From the cell containing the given text, extract its center point as [X, Y] coordinate. 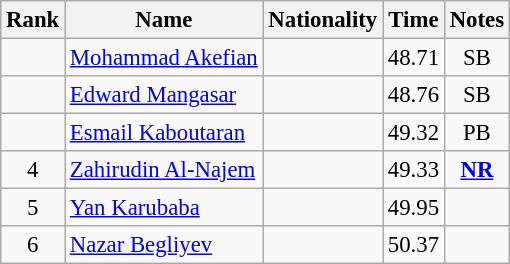
Edward Mangasar [164, 95]
49.32 [414, 133]
NR [476, 170]
48.76 [414, 95]
Rank [33, 20]
6 [33, 245]
50.37 [414, 245]
Nationality [322, 20]
48.71 [414, 58]
49.33 [414, 170]
PB [476, 133]
5 [33, 208]
Nazar Begliyev [164, 245]
Zahirudin Al-Najem [164, 170]
Time [414, 20]
Esmail Kaboutaran [164, 133]
Notes [476, 20]
Mohammad Akefian [164, 58]
Yan Karubaba [164, 208]
49.95 [414, 208]
Name [164, 20]
4 [33, 170]
